From the cell containing the given text, extract its center point as [X, Y] coordinate. 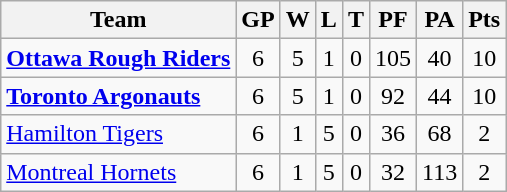
PF [392, 20]
36 [392, 134]
92 [392, 96]
32 [392, 172]
113 [439, 172]
Ottawa Rough Riders [118, 58]
W [298, 20]
Pts [484, 20]
L [328, 20]
40 [439, 58]
PA [439, 20]
68 [439, 134]
105 [392, 58]
Team [118, 20]
T [356, 20]
GP [258, 20]
Montreal Hornets [118, 172]
Hamilton Tigers [118, 134]
44 [439, 96]
Toronto Argonauts [118, 96]
